From the cell containing the given text, extract its center point as [X, Y] coordinate. 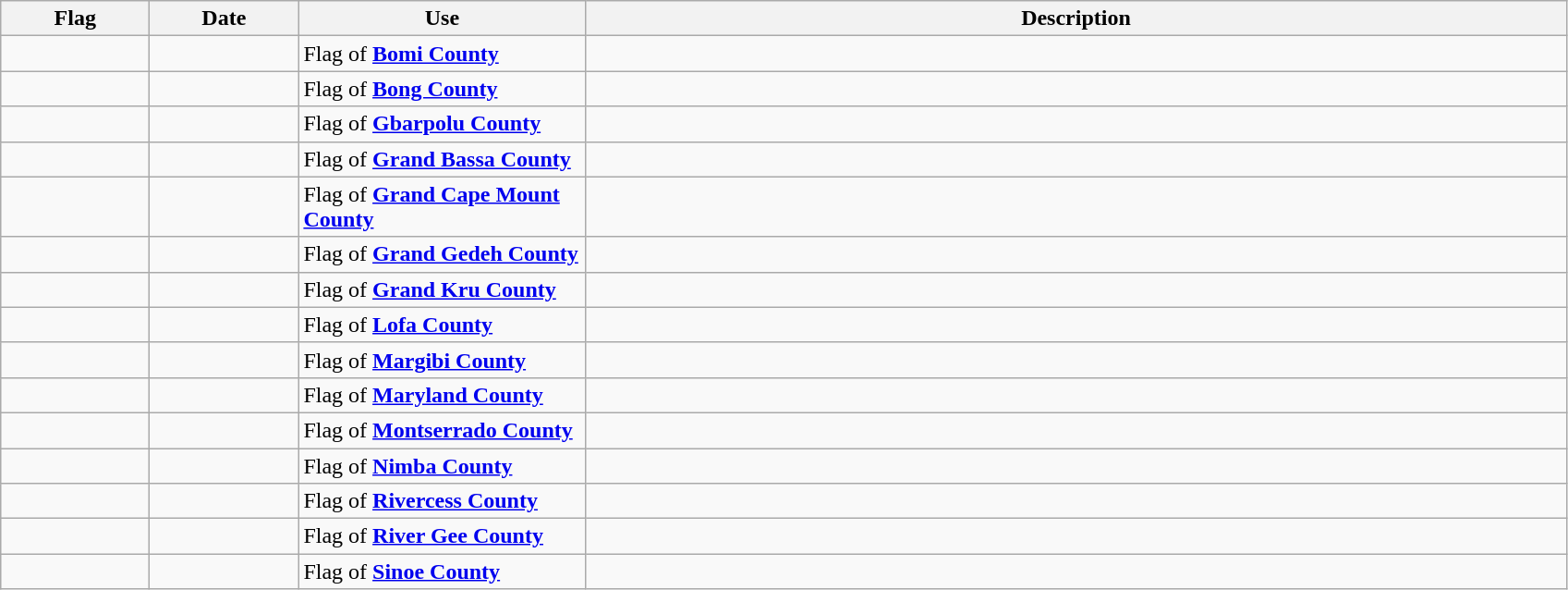
Flag of Grand Cape Mount County [442, 207]
Flag of Grand Kru County [442, 289]
Use [442, 18]
Flag of Maryland County [442, 395]
Flag of Bong County [442, 89]
Date [224, 18]
Flag of Lofa County [442, 325]
Flag of Grand Gedeh County [442, 254]
Flag of Gbarpolu County [442, 124]
Flag of Sinoe County [442, 572]
Flag [76, 18]
Flag of Bomi County [442, 54]
Flag of Rivercess County [442, 501]
Flag of Grand Bassa County [442, 159]
Description [1076, 18]
Flag of River Gee County [442, 536]
Flag of Montserrado County [442, 430]
Flag of Nimba County [442, 465]
Flag of Margibi County [442, 360]
